Return (X, Y) of the center of cell containing provided text 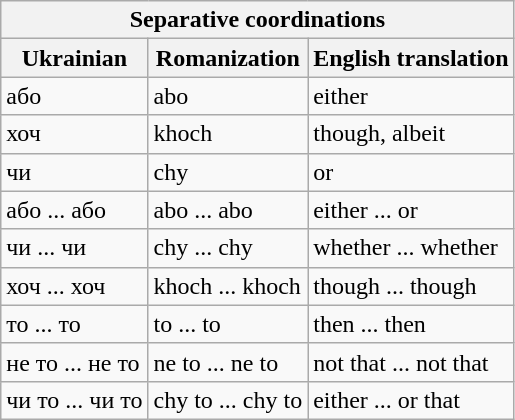
whether ... whether (411, 248)
chy ... chy (228, 248)
чи ... чи (74, 248)
either ... or (411, 210)
Separative coordinations (258, 20)
though, albeit (411, 134)
though ... though (411, 286)
chy to ... chy to (228, 400)
хоч ... хоч (74, 286)
Ukrainian (74, 58)
або ... або (74, 210)
чи (74, 172)
khoch ... khoch (228, 286)
abo (228, 96)
or (411, 172)
abo ... abo (228, 210)
ne to ... ne to (228, 362)
khoch (228, 134)
Romanization (228, 58)
either (411, 96)
English translation (411, 58)
або (74, 96)
either ... or that (411, 400)
не то ... не то (74, 362)
not that ... not that (411, 362)
то ... то (74, 324)
chy (228, 172)
then ... then (411, 324)
чи то ... чи то (74, 400)
хоч (74, 134)
to ... to (228, 324)
